Pinpoint the cell where the given text exists, returning its (X, Y) midpoint coordinate. 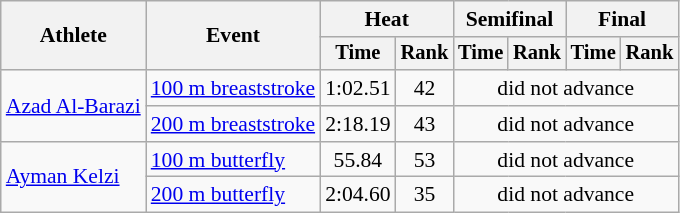
100 m breaststroke (233, 88)
2:18.19 (358, 124)
43 (425, 124)
Azad Al-Barazi (74, 106)
35 (425, 195)
Semifinal (509, 19)
Event (233, 36)
2:04.60 (358, 195)
100 m butterfly (233, 160)
Athlete (74, 36)
200 m breaststroke (233, 124)
Ayman Kelzi (74, 178)
Final (622, 19)
53 (425, 160)
55.84 (358, 160)
Heat (386, 19)
1:02.51 (358, 88)
42 (425, 88)
200 m butterfly (233, 195)
